Extract the [X, Y] coordinate from the center of the cell holding the provided text.  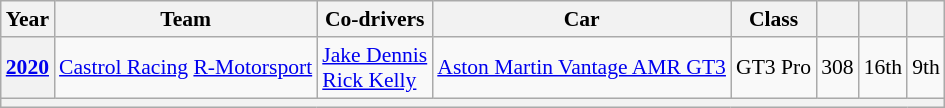
9th [926, 68]
Jake Dennis Rick Kelly [374, 68]
Class [774, 19]
308 [838, 68]
Car [582, 19]
2020 [28, 68]
Castrol Racing R-Motorsport [186, 68]
Team [186, 19]
Aston Martin Vantage AMR GT3 [582, 68]
GT3 Pro [774, 68]
Co-drivers [374, 19]
16th [884, 68]
Year [28, 19]
